Extract the [X, Y] coordinate from the center of the cell holding the provided text.  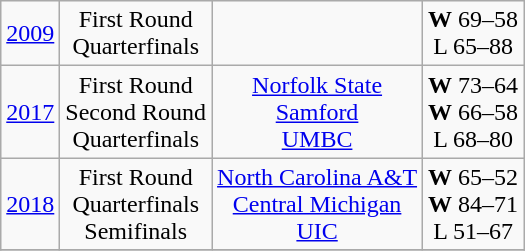
W 73–64W 66–58L 68–80 [474, 112]
W 65–52W 84–71L 51–67 [474, 204]
First RoundQuarterfinals [136, 34]
2017 [30, 112]
2009 [30, 34]
First RoundQuarterfinalsSemifinals [136, 204]
2018 [30, 204]
North Carolina A&TCentral MichiganUIC [318, 204]
W 69–58L 65–88 [474, 34]
Norfolk StateSamfordUMBC [318, 112]
First RoundSecond RoundQuarterfinals [136, 112]
